Search for the cell housing the specified text and yield its [X, Y] center coordinate. 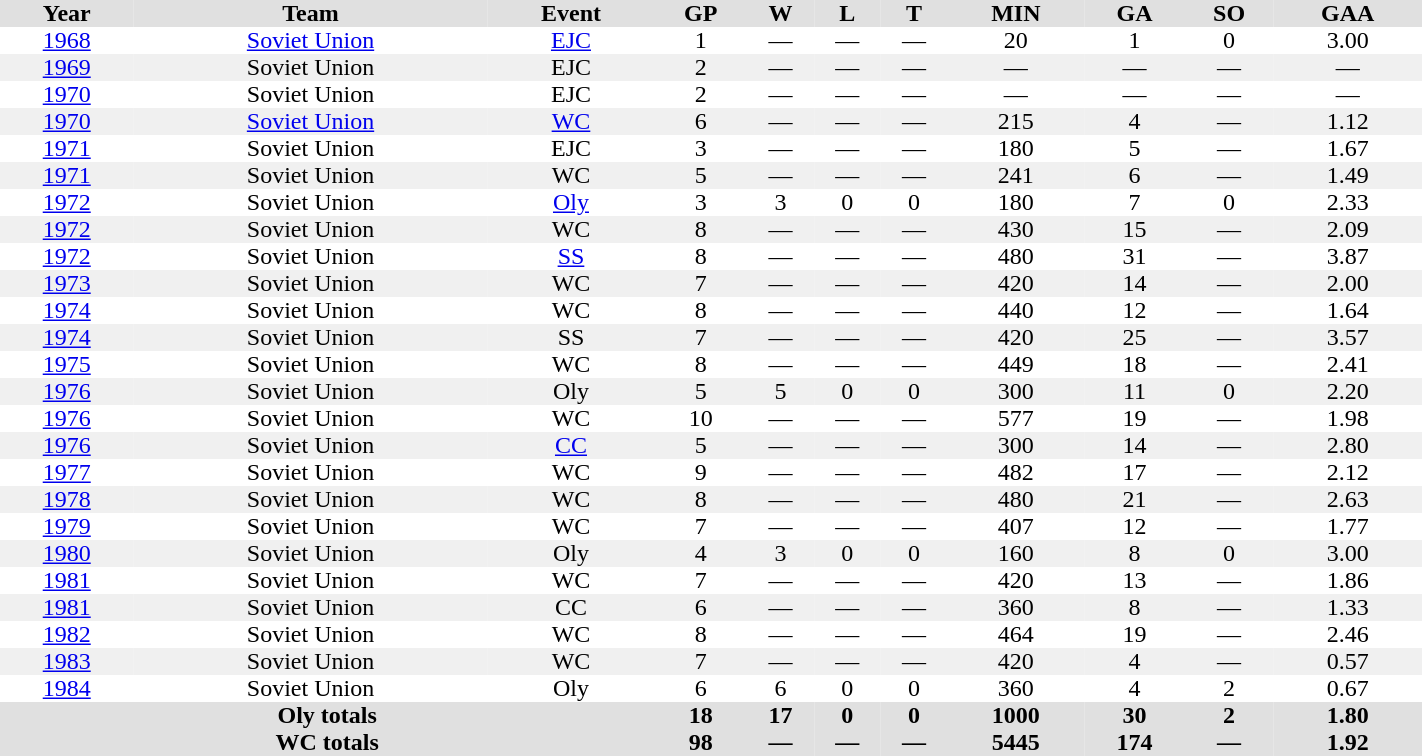
5445 [1016, 742]
W [780, 14]
20 [1016, 40]
Year [66, 14]
2.20 [1348, 392]
1977 [66, 472]
GAA [1348, 14]
2.12 [1348, 472]
215 [1016, 122]
1984 [66, 688]
2.33 [1348, 202]
1.49 [1348, 176]
0.67 [1348, 688]
577 [1016, 418]
30 [1134, 716]
MIN [1016, 14]
T [914, 14]
1982 [66, 634]
2.00 [1348, 284]
2.41 [1348, 364]
L [848, 14]
1.77 [1348, 526]
1.98 [1348, 418]
1980 [66, 554]
GP [700, 14]
1000 [1016, 716]
1968 [66, 40]
11 [1134, 392]
WC totals [327, 742]
3.57 [1348, 338]
GA [1134, 14]
98 [700, 742]
482 [1016, 472]
Team [310, 14]
1983 [66, 662]
1.64 [1348, 310]
407 [1016, 526]
Event [572, 14]
25 [1134, 338]
0.57 [1348, 662]
2.63 [1348, 500]
15 [1134, 230]
1969 [66, 68]
1975 [66, 364]
9 [700, 472]
Oly totals [327, 716]
1978 [66, 500]
440 [1016, 310]
10 [700, 418]
2.46 [1348, 634]
31 [1134, 256]
1.33 [1348, 608]
160 [1016, 554]
1.12 [1348, 122]
241 [1016, 176]
1.92 [1348, 742]
3.87 [1348, 256]
SO [1230, 14]
430 [1016, 230]
464 [1016, 634]
1.80 [1348, 716]
174 [1134, 742]
2.09 [1348, 230]
449 [1016, 364]
1.67 [1348, 148]
2.80 [1348, 446]
21 [1134, 500]
1973 [66, 284]
1979 [66, 526]
13 [1134, 580]
1.86 [1348, 580]
